Identify which cell holds the provided text, then report its (X, Y) central coordinate. 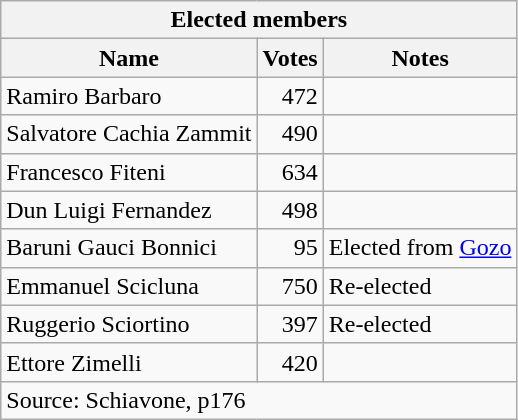
Votes (290, 58)
472 (290, 96)
Elected from Gozo (420, 248)
634 (290, 172)
Francesco Fiteni (129, 172)
Source: Schiavone, p176 (259, 400)
750 (290, 286)
Baruni Gauci Bonnici (129, 248)
490 (290, 134)
420 (290, 362)
Salvatore Cachia Zammit (129, 134)
Ramiro Barbaro (129, 96)
Dun Luigi Fernandez (129, 210)
Notes (420, 58)
498 (290, 210)
Ettore Zimelli (129, 362)
Emmanuel Scicluna (129, 286)
397 (290, 324)
95 (290, 248)
Ruggerio Sciortino (129, 324)
Elected members (259, 20)
Name (129, 58)
